Scan for the cell matching the given text and deliver its (X, Y) coordinate at center. 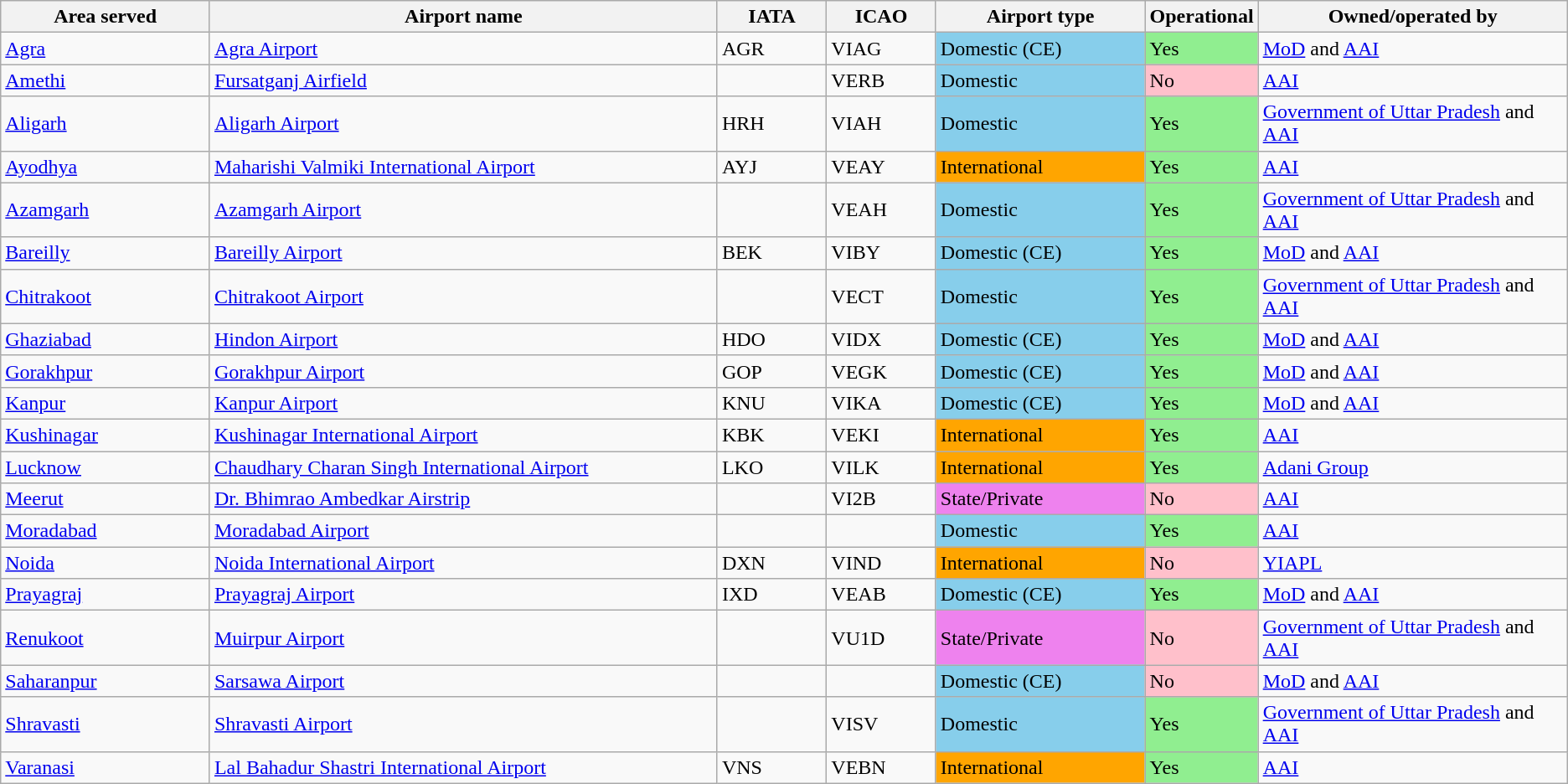
Prayagraj (106, 595)
HRH (771, 124)
HDO (771, 339)
Aligarh (106, 124)
Kushinagar (106, 435)
Agra (106, 49)
VU1D (881, 638)
Azamgarh Airport (463, 209)
Prayagraj Airport (463, 595)
Airport name (463, 17)
VIAH (881, 124)
LKO (771, 467)
VILK (881, 467)
Owned/operated by (1412, 17)
VERB (881, 80)
Meerut (106, 499)
VEAY (881, 167)
Amethi (106, 80)
VIBY (881, 253)
Gorakhpur Airport (463, 371)
KBK (771, 435)
Fursatganj Airfield (463, 80)
Lucknow (106, 467)
Agra Airport (463, 49)
Muirpur Airport (463, 638)
BEK (771, 253)
Shravasti (106, 724)
VIDX (881, 339)
Area served (106, 17)
Shravasti Airport (463, 724)
Hindon Airport (463, 339)
Azamgarh (106, 209)
KNU (771, 403)
Chitrakoot Airport (463, 297)
Lal Bahadur Shastri International Airport (463, 767)
VIAG (881, 49)
DXN (771, 563)
VEAH (881, 209)
Ayodhya (106, 167)
Moradabad Airport (463, 531)
VEAB (881, 595)
VISV (881, 724)
YIAPL (1412, 563)
Adani Group (1412, 467)
Ghaziabad (106, 339)
IXD (771, 595)
VNS (771, 767)
AGR (771, 49)
IATA (771, 17)
Dr. Bhimrao Ambedkar Airstrip (463, 499)
VIND (881, 563)
AYJ (771, 167)
GOP (771, 371)
Chitrakoot (106, 297)
VEBN (881, 767)
Noida International Airport (463, 563)
VI2B (881, 499)
Maharishi Valmiki International Airport (463, 167)
Airport type (1040, 17)
Kushinagar International Airport (463, 435)
Varanasi (106, 767)
VEKI (881, 435)
Renukoot (106, 638)
Kanpur Airport (463, 403)
Kanpur (106, 403)
Gorakhpur (106, 371)
Bareilly (106, 253)
VECT (881, 297)
VEGK (881, 371)
Sarsawa Airport (463, 681)
Saharanpur (106, 681)
Bareilly Airport (463, 253)
Operational (1201, 17)
ICAO (881, 17)
Moradabad (106, 531)
Noida (106, 563)
Chaudhary Charan Singh International Airport (463, 467)
VIKA (881, 403)
Aligarh Airport (463, 124)
